Extract the (X, Y) coordinate from the center of the cell holding the provided text.  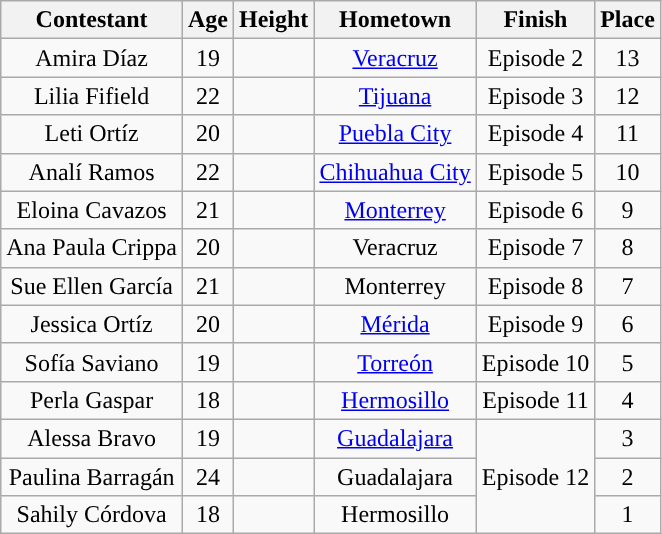
Mérida (395, 324)
9 (628, 210)
Torreón (395, 362)
Sahily Córdova (92, 515)
Ana Paula Crippa (92, 248)
Sue Ellen García (92, 286)
Contestant (92, 20)
11 (628, 134)
2 (628, 477)
Puebla City (395, 134)
12 (628, 96)
6 (628, 324)
Finish (535, 20)
Chihuahua City (395, 172)
5 (628, 362)
Jessica Ortíz (92, 324)
Episode 3 (535, 96)
Eloina Cavazos (92, 210)
Perla Gaspar (92, 400)
3 (628, 438)
Episode 10 (535, 362)
Hometown (395, 20)
4 (628, 400)
Sofía Saviano (92, 362)
Paulina Barragán (92, 477)
Episode 6 (535, 210)
Lilia Fifield (92, 96)
24 (208, 477)
Episode 11 (535, 400)
Age (208, 20)
8 (628, 248)
Tijuana (395, 96)
Height (273, 20)
Episode 8 (535, 286)
7 (628, 286)
Place (628, 20)
1 (628, 515)
13 (628, 58)
Episode 9 (535, 324)
10 (628, 172)
Episode 4 (535, 134)
Episode 12 (535, 476)
Alessa Bravo (92, 438)
Episode 2 (535, 58)
Episode 7 (535, 248)
Episode 5 (535, 172)
Leti Ortíz (92, 134)
Amira Díaz (92, 58)
Analí Ramos (92, 172)
